Scan for the cell matching the given text and deliver its (X, Y) coordinate at center. 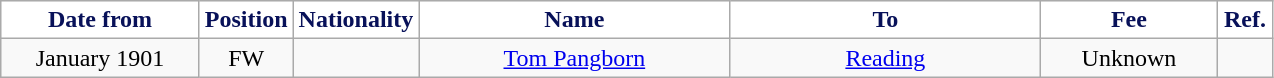
Tom Pangborn (574, 58)
Reading (886, 58)
Position (246, 20)
To (886, 20)
January 1901 (100, 58)
Date from (100, 20)
Name (574, 20)
FW (246, 58)
Fee (1129, 20)
Unknown (1129, 58)
Nationality (356, 20)
Ref. (1245, 20)
